Determine the (X, Y) coordinate at the center of the cell enclosing the given text.  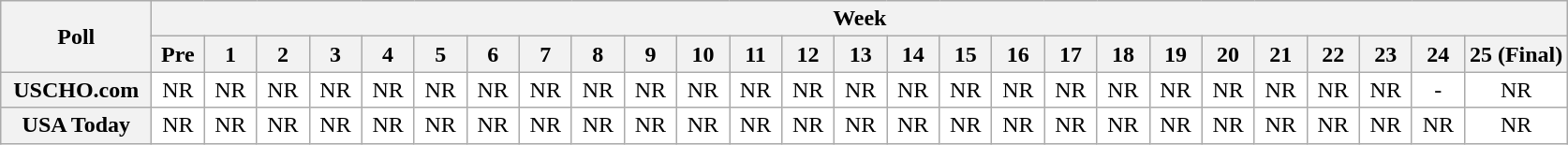
11 (755, 54)
Week (860, 19)
14 (913, 54)
2 (283, 54)
8 (598, 54)
Pre (178, 54)
6 (493, 54)
17 (1071, 54)
4 (388, 54)
5 (440, 54)
USA Today (77, 125)
21 (1280, 54)
22 (1333, 54)
12 (808, 54)
- (1438, 90)
18 (1123, 54)
10 (703, 54)
13 (861, 54)
24 (1438, 54)
25 (Final) (1516, 54)
USCHO.com (77, 90)
23 (1385, 54)
3 (335, 54)
9 (650, 54)
16 (1018, 54)
Poll (77, 36)
15 (966, 54)
7 (545, 54)
19 (1176, 54)
20 (1228, 54)
1 (230, 54)
